Provide the (x, y) coordinate of the cell's center where the given text is located.  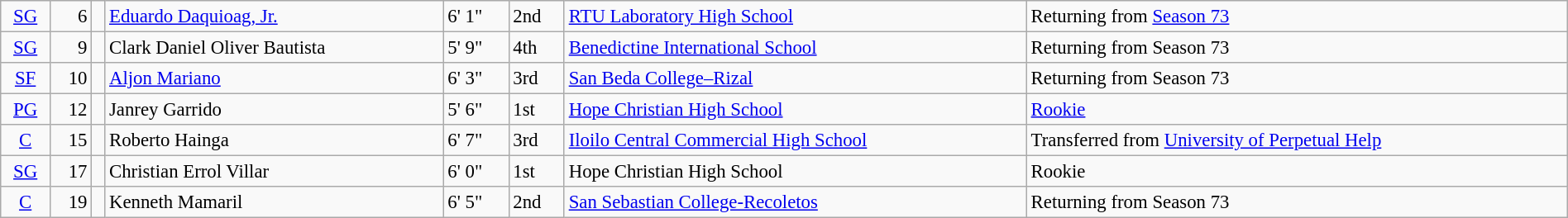
RTU Laboratory High School (796, 17)
15 (71, 140)
Aljon Mariano (275, 78)
SF (26, 78)
Transferred from University of Perpetual Help (1297, 140)
6' 5" (476, 202)
PG (26, 110)
6' 1" (476, 17)
6' 7" (476, 140)
6' 0" (476, 172)
5' 6" (476, 110)
San Sebastian College-Recoletos (796, 202)
Kenneth Mamaril (275, 202)
12 (71, 110)
Iloilo Central Commercial High School (796, 140)
Christian Errol Villar (275, 172)
4th (536, 48)
6' 3" (476, 78)
Benedictine International School (796, 48)
10 (71, 78)
5' 9" (476, 48)
Roberto Hainga (275, 140)
Clark Daniel Oliver Bautista (275, 48)
Eduardo Daquioag, Jr. (275, 17)
17 (71, 172)
San Beda College–Rizal (796, 78)
6 (71, 17)
Janrey Garrido (275, 110)
19 (71, 202)
9 (71, 48)
